Provide the [X, Y] coordinate of the cell's center where the given text is located.  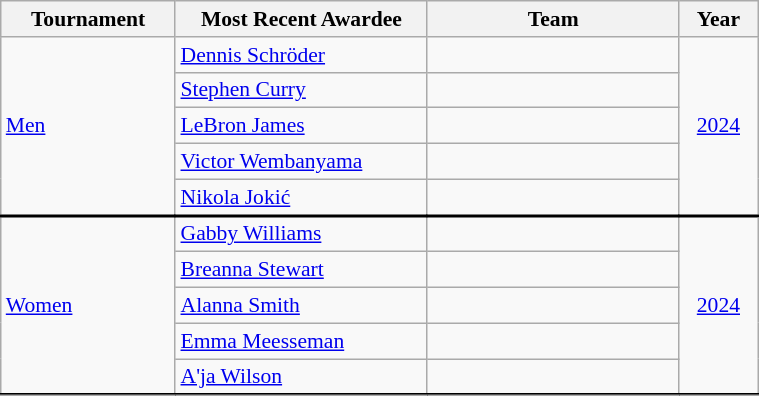
Tournament [88, 19]
Team [553, 19]
Stephen Curry [301, 90]
Men [88, 126]
Nikola Jokić [301, 197]
Gabby Williams [301, 234]
LeBron James [301, 126]
Breanna Stewart [301, 270]
Dennis Schröder [301, 55]
Victor Wembanyama [301, 162]
Women [88, 306]
Year [718, 19]
Alanna Smith [301, 306]
A'ja Wilson [301, 377]
Emma Meesseman [301, 341]
Most Recent Awardee [301, 19]
